Extract the [x, y] coordinate from the center of the cell holding the provided text.  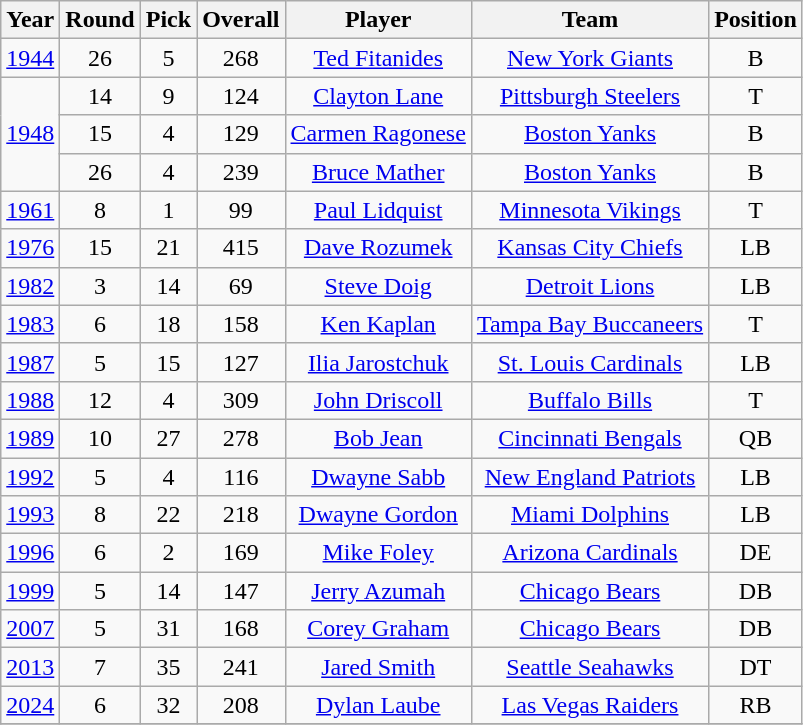
Mike Foley [378, 553]
1976 [30, 248]
1989 [30, 438]
Jerry Azumah [378, 591]
27 [168, 438]
124 [241, 96]
1982 [30, 286]
147 [241, 591]
69 [241, 286]
168 [241, 629]
Bruce Mather [378, 172]
2 [168, 553]
Carmen Ragonese [378, 134]
Minnesota Vikings [590, 210]
Bob Jean [378, 438]
1 [168, 210]
129 [241, 134]
208 [241, 705]
Kansas City Chiefs [590, 248]
Player [378, 20]
Tampa Bay Buccaneers [590, 324]
New York Giants [590, 58]
32 [168, 705]
Clayton Lane [378, 96]
127 [241, 362]
1987 [30, 362]
99 [241, 210]
1999 [30, 591]
Dwayne Gordon [378, 515]
Position [756, 20]
3 [100, 286]
John Driscoll [378, 400]
278 [241, 438]
239 [241, 172]
218 [241, 515]
DT [756, 667]
2024 [30, 705]
Las Vegas Raiders [590, 705]
QB [756, 438]
New England Patriots [590, 477]
St. Louis Cardinals [590, 362]
Ilia Jarostchuk [378, 362]
2013 [30, 667]
21 [168, 248]
158 [241, 324]
DE [756, 553]
1988 [30, 400]
Steve Doig [378, 286]
1993 [30, 515]
1983 [30, 324]
1961 [30, 210]
Overall [241, 20]
Jared Smith [378, 667]
309 [241, 400]
Ken Kaplan [378, 324]
Pick [168, 20]
268 [241, 58]
Team [590, 20]
22 [168, 515]
7 [100, 667]
Dwayne Sabb [378, 477]
Detroit Lions [590, 286]
Ted Fitanides [378, 58]
31 [168, 629]
Buffalo Bills [590, 400]
116 [241, 477]
1992 [30, 477]
18 [168, 324]
1948 [30, 134]
35 [168, 667]
12 [100, 400]
RB [756, 705]
Year [30, 20]
241 [241, 667]
10 [100, 438]
1996 [30, 553]
Seattle Seahawks [590, 667]
Arizona Cardinals [590, 553]
Corey Graham [378, 629]
415 [241, 248]
Miami Dolphins [590, 515]
9 [168, 96]
Pittsburgh Steelers [590, 96]
Cincinnati Bengals [590, 438]
2007 [30, 629]
Paul Lidquist [378, 210]
169 [241, 553]
Dave Rozumek [378, 248]
1944 [30, 58]
Round [100, 20]
Dylan Laube [378, 705]
